Scan for the cell matching the given text and deliver its (X, Y) coordinate at center. 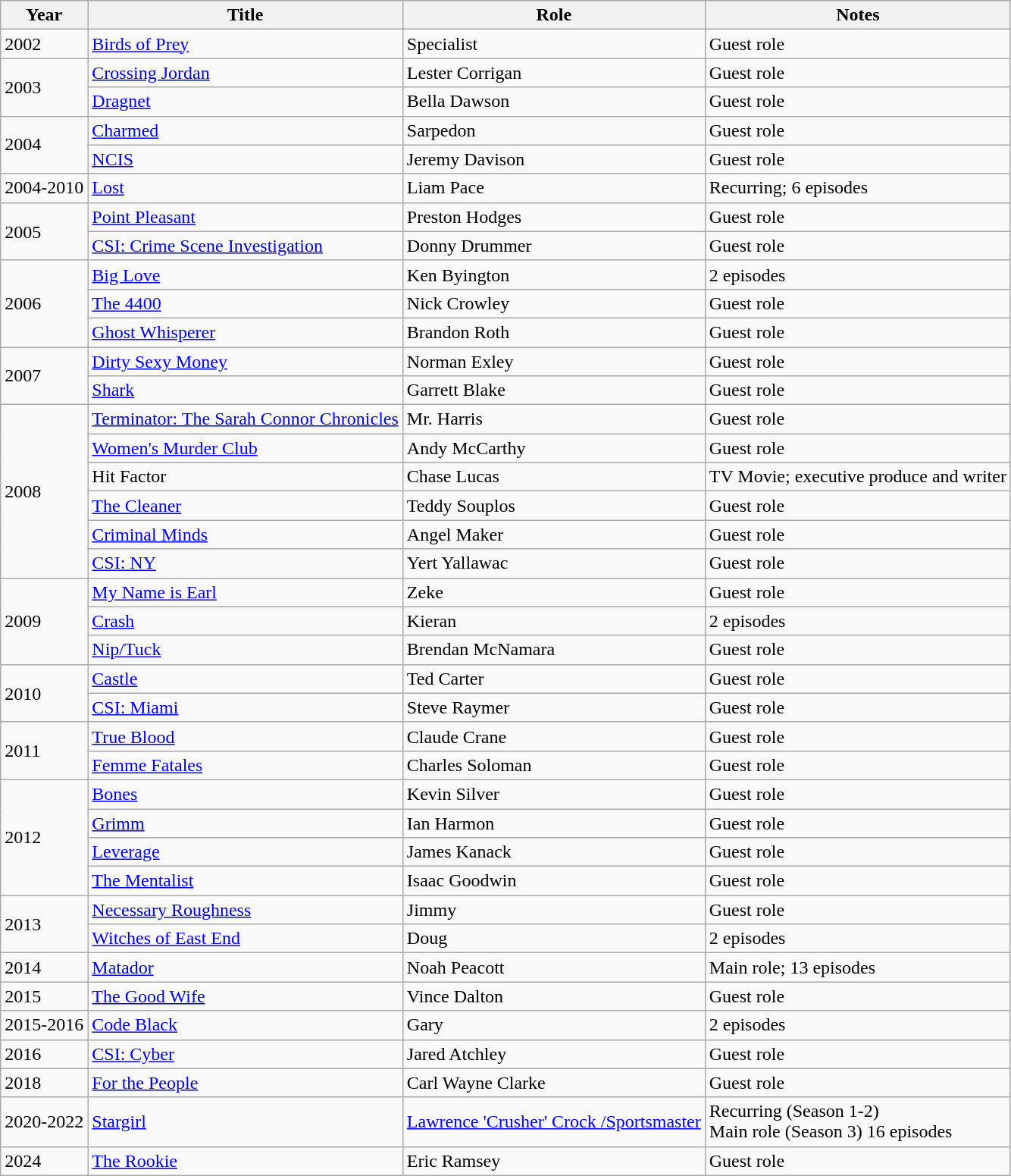
Brandon Roth (553, 332)
2015 (44, 996)
The Good Wife (246, 996)
2012 (44, 837)
Recurring; 6 episodes (858, 188)
Big Love (246, 274)
Castle (246, 679)
Sarpedon (553, 130)
Grimm (246, 823)
The Cleaner (246, 506)
Gary (553, 1025)
2013 (44, 924)
Brendan McNamara (553, 650)
2005 (44, 231)
Leverage (246, 852)
Crash (246, 621)
Garrett Blake (553, 390)
Shark (246, 390)
2020-2022 (44, 1122)
Role (553, 15)
CSI: Miami (246, 707)
2010 (44, 693)
2016 (44, 1054)
Jeremy Davison (553, 159)
The 4400 (246, 303)
CSI: Cyber (246, 1054)
Angel Maker (553, 535)
2009 (44, 621)
Carl Wayne Clarke (553, 1083)
Kevin Silver (553, 794)
2008 (44, 491)
2002 (44, 44)
Eric Ramsey (553, 1161)
Donny Drummer (553, 246)
True Blood (246, 736)
Birds of Prey (246, 44)
Charles Soloman (553, 765)
The Rookie (246, 1161)
Isaac Goodwin (553, 881)
Women's Murder Club (246, 448)
CSI: Crime Scene Investigation (246, 246)
Necessary Roughness (246, 910)
Mr. Harris (553, 419)
Ghost Whisperer (246, 332)
Jared Atchley (553, 1054)
Criminal Minds (246, 535)
Doug (553, 939)
Bella Dawson (553, 102)
2011 (44, 751)
2018 (44, 1083)
Year (44, 15)
2006 (44, 303)
Vince Dalton (553, 996)
Stargirl (246, 1122)
Preston Hodges (553, 217)
Witches of East End (246, 939)
Nip/Tuck (246, 650)
For the People (246, 1083)
Steve Raymer (553, 707)
2003 (44, 87)
Charmed (246, 130)
2024 (44, 1161)
Terminator: The Sarah Connor Chronicles (246, 419)
My Name is Earl (246, 592)
Zeke (553, 592)
Lawrence 'Crusher' Crock /Sportsmaster (553, 1122)
Bones (246, 794)
TV Movie; executive produce and writer (858, 477)
2004 (44, 145)
Yert Yallawac (553, 563)
Matador (246, 967)
Andy McCarthy (553, 448)
Crossing Jordan (246, 73)
2014 (44, 967)
Liam Pace (553, 188)
Dragnet (246, 102)
Main role; 13 episodes (858, 967)
Claude Crane (553, 736)
Teddy Souplos (553, 506)
Noah Peacott (553, 967)
Lost (246, 188)
Nick Crowley (553, 303)
Norman Exley (553, 362)
2015-2016 (44, 1025)
James Kanack (553, 852)
CSI: NY (246, 563)
2007 (44, 376)
Femme Fatales (246, 765)
Chase Lucas (553, 477)
Lester Corrigan (553, 73)
Kieran (553, 621)
Title (246, 15)
2004-2010 (44, 188)
Specialist (553, 44)
Notes (858, 15)
The Mentalist (246, 881)
Point Pleasant (246, 217)
NCIS (246, 159)
Dirty Sexy Money (246, 362)
Jimmy (553, 910)
Hit Factor (246, 477)
Ken Byington (553, 274)
Ian Harmon (553, 823)
Code Black (246, 1025)
Ted Carter (553, 679)
Recurring (Season 1-2)Main role (Season 3) 16 episodes (858, 1122)
